Identify which cell holds the provided text, then report its (X, Y) central coordinate. 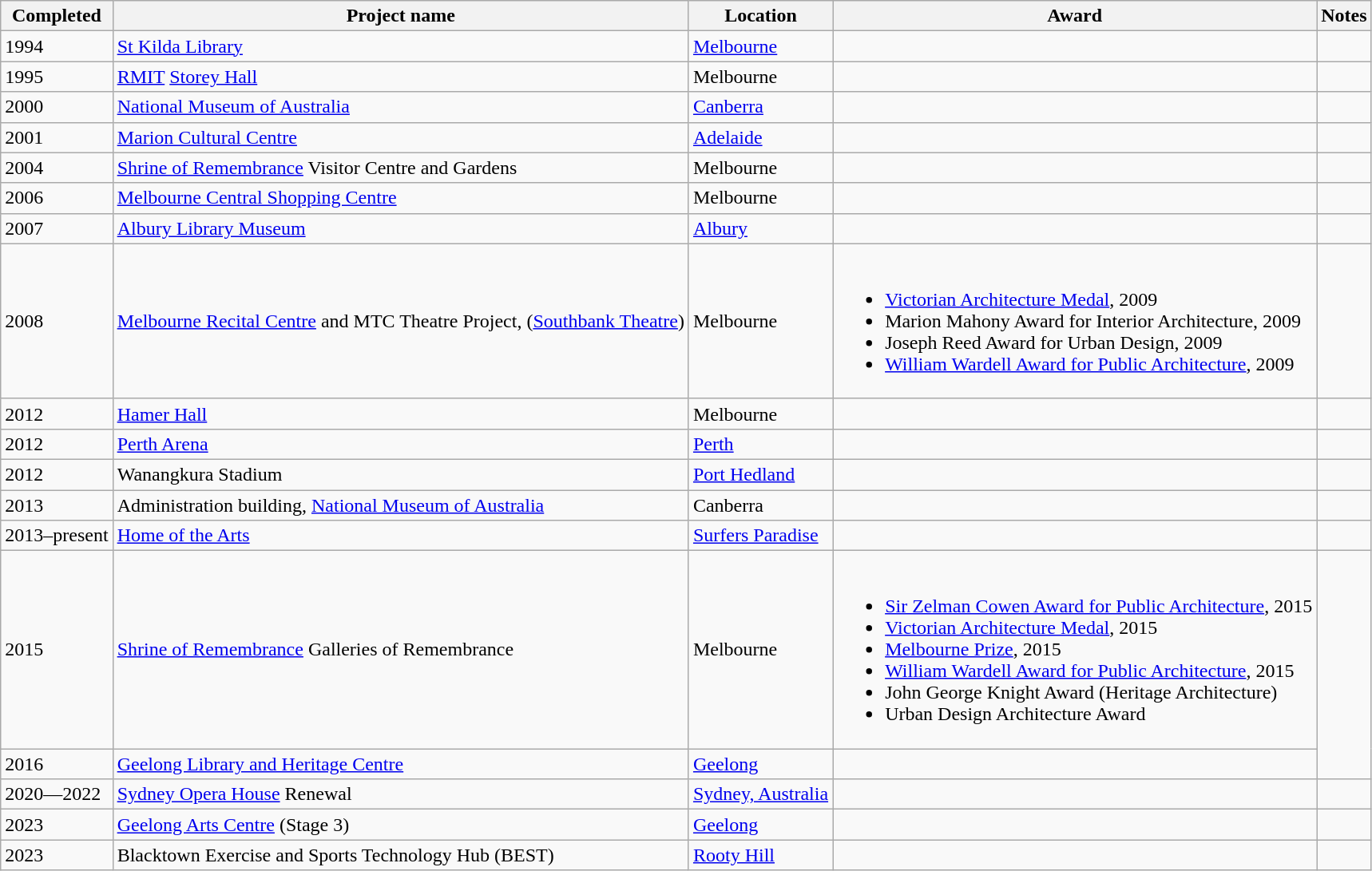
2008 (57, 321)
National Museum of Australia (401, 107)
2016 (57, 764)
2006 (57, 198)
Project name (401, 16)
Blacktown Exercise and Sports Technology Hub (BEST) (401, 855)
Melbourne Central Shopping Centre (401, 198)
Perth (760, 444)
Award (1075, 16)
2013–present (57, 536)
Administration building, National Museum of Australia (401, 505)
2000 (57, 107)
Marion Cultural Centre (401, 137)
Geelong Arts Centre (Stage 3) (401, 825)
Hamer Hall (401, 414)
1995 (57, 77)
Shrine of Remembrance Galleries of Remembrance (401, 650)
Sydney Opera House Renewal (401, 794)
Albury Library Museum (401, 228)
1994 (57, 46)
Rooty Hill (760, 855)
Geelong Library and Heritage Centre (401, 764)
Melbourne Recital Centre and MTC Theatre Project, (Southbank Theatre) (401, 321)
Albury (760, 228)
RMIT Storey Hall (401, 77)
2015 (57, 650)
2007 (57, 228)
Location (760, 16)
Completed (57, 16)
Perth Arena (401, 444)
2013 (57, 505)
Sydney, Australia (760, 794)
Surfers Paradise (760, 536)
Notes (1344, 16)
Wanangkura Stadium (401, 474)
2004 (57, 168)
2020—2022 (57, 794)
Home of the Arts (401, 536)
St Kilda Library (401, 46)
Adelaide (760, 137)
Shrine of Remembrance Visitor Centre and Gardens (401, 168)
2001 (57, 137)
Port Hedland (760, 474)
